For the text-containing cell, return its midpoint in (X, Y) coordinate format. 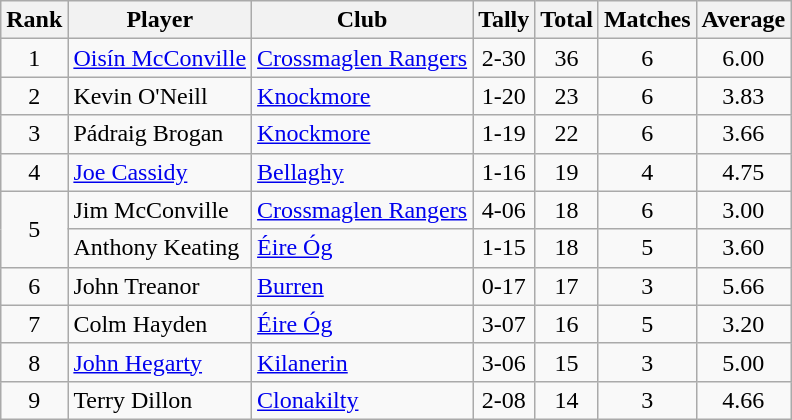
1-15 (504, 248)
Total (567, 20)
2-08 (504, 400)
2-30 (504, 58)
3.83 (744, 96)
3.66 (744, 134)
Club (362, 20)
Oisín McConville (160, 58)
1 (34, 58)
8 (34, 362)
3.00 (744, 210)
5.00 (744, 362)
1-19 (504, 134)
23 (567, 96)
4.66 (744, 400)
17 (567, 286)
Kevin O'Neill (160, 96)
Tally (504, 20)
Clonakilty (362, 400)
Joe Cassidy (160, 172)
3.60 (744, 248)
John Hegarty (160, 362)
Jim McConville (160, 210)
1-20 (504, 96)
36 (567, 58)
4-06 (504, 210)
3-07 (504, 324)
Pádraig Brogan (160, 134)
19 (567, 172)
Player (160, 20)
5.66 (744, 286)
Terry Dillon (160, 400)
2 (34, 96)
22 (567, 134)
14 (567, 400)
Matches (647, 20)
6.00 (744, 58)
Bellaghy (362, 172)
Average (744, 20)
John Treanor (160, 286)
4.75 (744, 172)
Kilanerin (362, 362)
7 (34, 324)
1-16 (504, 172)
9 (34, 400)
Burren (362, 286)
16 (567, 324)
3-06 (504, 362)
Rank (34, 20)
Colm Hayden (160, 324)
Anthony Keating (160, 248)
3.20 (744, 324)
15 (567, 362)
0-17 (504, 286)
